Capture the cell that displays the provided text and extract its [x, y] central coordinate. 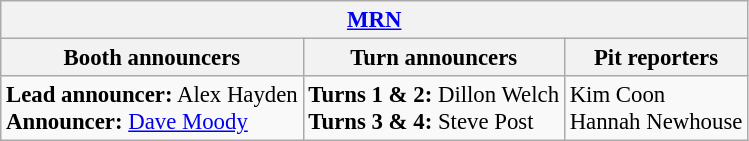
Lead announcer: Alex HaydenAnnouncer: Dave Moody [152, 108]
Turn announcers [434, 58]
Kim CoonHannah Newhouse [656, 108]
Pit reporters [656, 58]
Booth announcers [152, 58]
Turns 1 & 2: Dillon WelchTurns 3 & 4: Steve Post [434, 108]
MRN [374, 20]
